Scan for the cell matching the given text and deliver its [X, Y] coordinate at center. 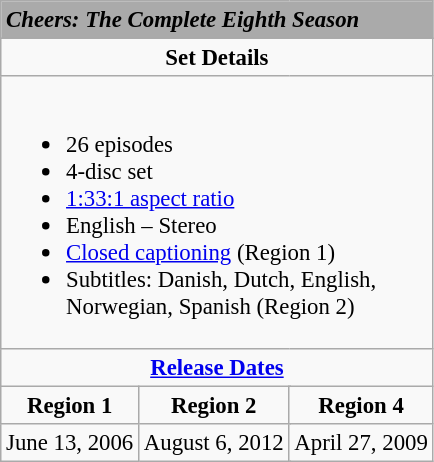
Release Dates [217, 367]
Region 2 [214, 405]
Cheers: The Complete Eighth Season [217, 20]
June 13, 2006 [70, 442]
April 27, 2009 [361, 442]
August 6, 2012 [214, 442]
Region 4 [361, 405]
Set Details [217, 58]
Region 1 [70, 405]
26 episodes4-disc set1:33:1 aspect ratioEnglish – StereoClosed captioning (Region 1)Subtitles: Danish, Dutch, English, Norwegian, Spanish (Region 2) [217, 212]
